Determine the (x, y) coordinate at the center of the cell enclosing the given text.  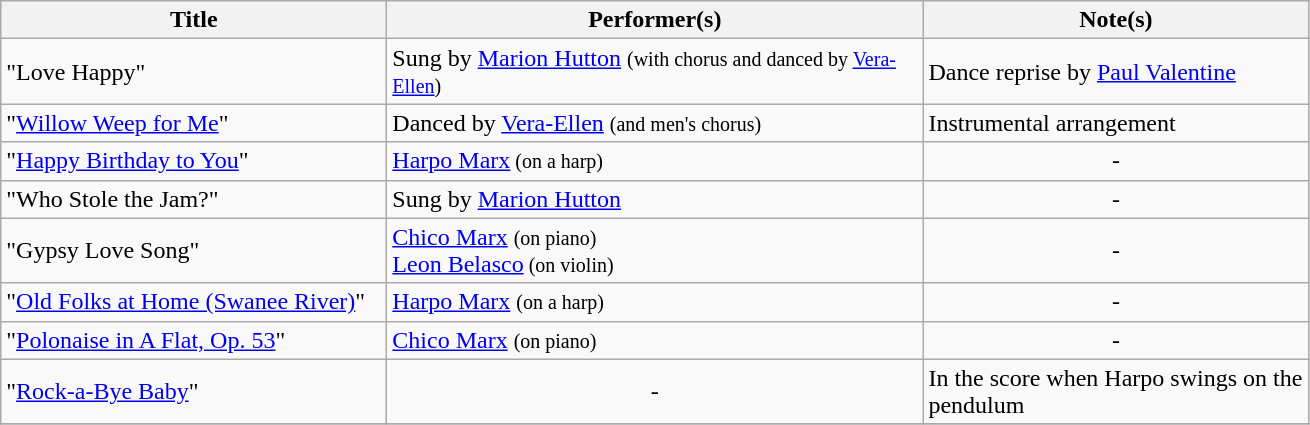
"Willow Weep for Me" (194, 123)
"Happy Birthday to You" (194, 161)
Title (194, 20)
Note(s) (1116, 20)
Sung by Marion Hutton (with chorus and danced by Vera-Ellen) (655, 72)
Danced by Vera-Ellen (and men's chorus) (655, 123)
Chico Marx (on piano) (655, 340)
Chico Marx (on piano)Leon Belasco (on violin) (655, 250)
Performer(s) (655, 20)
"Gypsy Love Song" (194, 250)
In the score when Harpo swings on the pendulum (1116, 392)
"Polonaise in A Flat, Op. 53" (194, 340)
"Old Folks at Home (Swanee River)" (194, 302)
Dance reprise by Paul Valentine (1116, 72)
"Rock-a-Bye Baby" (194, 392)
Instrumental arrangement (1116, 123)
"Who Stole the Jam?" (194, 199)
Sung by Marion Hutton (655, 199)
"Love Happy" (194, 72)
